Find where the given text appears and provide that cell's center as (X, Y) coordinate. 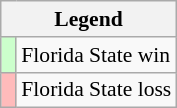
Florida State win (96, 55)
Florida State loss (96, 90)
Legend (89, 19)
